Return [X, Y] of the center of cell containing provided text 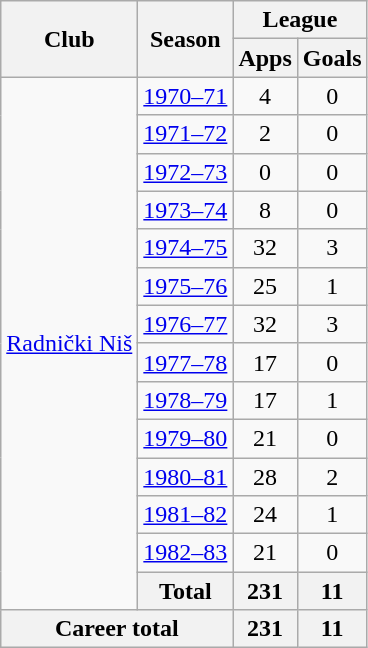
Season [186, 39]
1972–73 [186, 172]
1971–72 [186, 134]
1973–74 [186, 210]
1975–76 [186, 286]
1977–78 [186, 362]
Career total [117, 629]
Apps [265, 58]
Goals [332, 58]
Total [186, 591]
1982–83 [186, 553]
1980–81 [186, 477]
1970–71 [186, 96]
24 [265, 515]
1974–75 [186, 248]
4 [265, 96]
Club [70, 39]
1981–82 [186, 515]
League [300, 20]
25 [265, 286]
1976–77 [186, 324]
1979–80 [186, 438]
1978–79 [186, 400]
28 [265, 477]
Radnički Niš [70, 344]
8 [265, 210]
